Search for the cell housing the specified text and yield its [x, y] center coordinate. 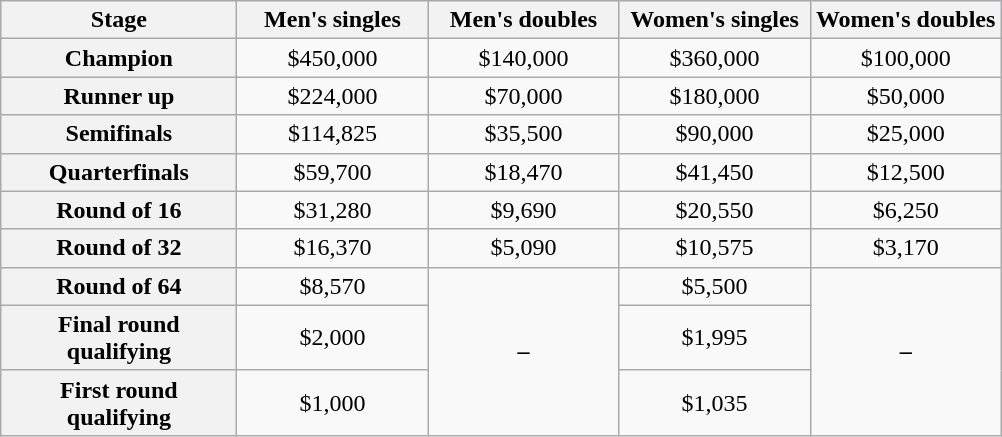
$360,000 [714, 58]
Round of 64 [119, 286]
$224,000 [332, 96]
$9,690 [524, 210]
$8,570 [332, 286]
$3,170 [906, 248]
Quarterfinals [119, 172]
Women's singles [714, 20]
$20,550 [714, 210]
$2,000 [332, 338]
$90,000 [714, 134]
$59,700 [332, 172]
$140,000 [524, 58]
$16,370 [332, 248]
$1,000 [332, 402]
$50,000 [906, 96]
$12,500 [906, 172]
$41,450 [714, 172]
$70,000 [524, 96]
$10,575 [714, 248]
Men's singles [332, 20]
$25,000 [906, 134]
First round qualifying [119, 402]
$1,035 [714, 402]
$1,995 [714, 338]
$5,500 [714, 286]
Champion [119, 58]
$6,250 [906, 210]
Women's doubles [906, 20]
$18,470 [524, 172]
$31,280 [332, 210]
Men's doubles [524, 20]
Stage [119, 20]
$5,090 [524, 248]
Runner up [119, 96]
Round of 32 [119, 248]
$100,000 [906, 58]
$180,000 [714, 96]
Semifinals [119, 134]
Final round qualifying [119, 338]
Round of 16 [119, 210]
$450,000 [332, 58]
$114,825 [332, 134]
$35,500 [524, 134]
